From the cell containing the given text, extract its center point as (x, y) coordinate. 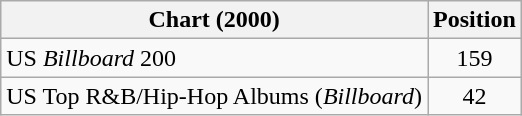
Chart (2000) (214, 20)
159 (475, 58)
US Billboard 200 (214, 58)
US Top R&B/Hip-Hop Albums (Billboard) (214, 96)
Position (475, 20)
42 (475, 96)
